Locate the cell with the specified text and output its [x, y] center coordinate. 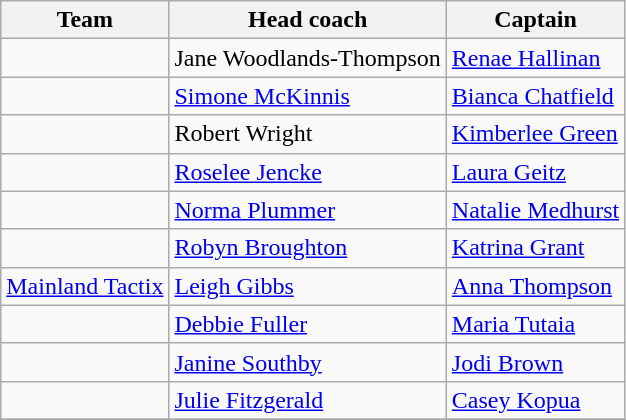
Maria Tutaia [535, 324]
Janine Southby [308, 362]
Bianca Chatfield [535, 96]
Katrina Grant [535, 248]
Head coach [308, 20]
Natalie Medhurst [535, 210]
Mainland Tactix [85, 286]
Leigh Gibbs [308, 286]
Anna Thompson [535, 286]
Roselee Jencke [308, 172]
Casey Kopua [535, 400]
Simone McKinnis [308, 96]
Team [85, 20]
Jodi Brown [535, 362]
Robyn Broughton [308, 248]
Laura Geitz [535, 172]
Robert Wright [308, 134]
Captain [535, 20]
Kimberlee Green [535, 134]
Norma Plummer [308, 210]
Debbie Fuller [308, 324]
Jane Woodlands-Thompson [308, 58]
Julie Fitzgerald [308, 400]
Renae Hallinan [535, 58]
